Return the [x, y] coordinate for the center point of the cell that contains the specified text.  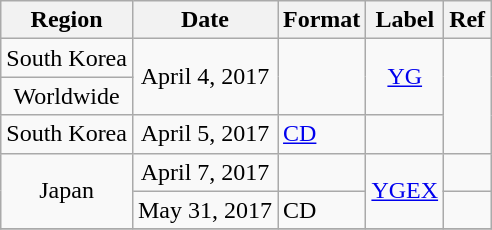
Label [405, 20]
April 4, 2017 [204, 77]
Format [322, 20]
April 7, 2017 [204, 172]
Ref [468, 20]
Region [67, 20]
Japan [67, 191]
YG [405, 77]
YGEX [405, 191]
May 31, 2017 [204, 210]
Worldwide [67, 96]
April 5, 2017 [204, 134]
Date [204, 20]
